For the text-containing cell, return its midpoint in (X, Y) coordinate format. 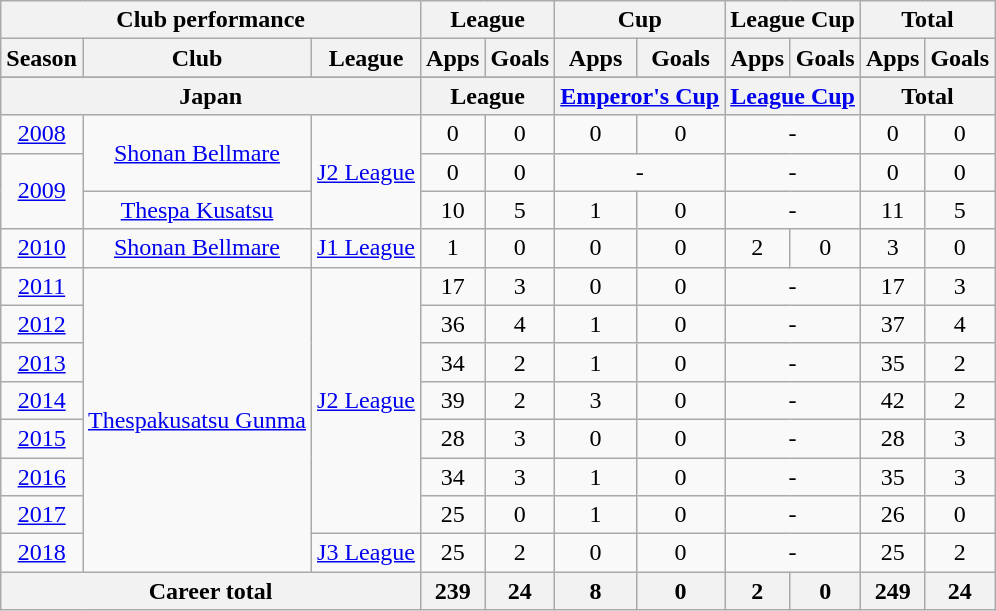
2009 (42, 191)
42 (892, 400)
Season (42, 58)
Emperor's Cup (640, 96)
Thespa Kusatsu (196, 210)
2017 (42, 515)
Career total (211, 591)
36 (453, 324)
Japan (211, 96)
39 (453, 400)
37 (892, 324)
2014 (42, 400)
10 (453, 210)
249 (892, 591)
2018 (42, 553)
2016 (42, 477)
J1 League (366, 248)
2008 (42, 134)
26 (892, 515)
Cup (640, 20)
8 (596, 591)
2011 (42, 286)
2015 (42, 438)
2013 (42, 362)
2012 (42, 324)
Club performance (211, 20)
11 (892, 210)
J3 League (366, 553)
239 (453, 591)
Thespakusatsu Gunma (196, 419)
Club (196, 58)
2010 (42, 248)
